From the cell containing the given text, extract its center point as (x, y) coordinate. 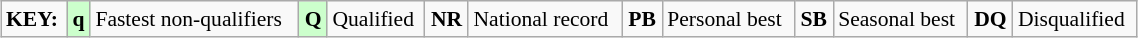
Q (314, 19)
Personal best (728, 19)
DQ (990, 19)
KEY: (34, 19)
National record (545, 19)
Seasonal best (900, 19)
NR (447, 19)
Qualified (376, 19)
Disqualified (1075, 19)
Fastest non-qualifiers (194, 19)
PB (642, 19)
q (78, 19)
SB (814, 19)
